Output the (x, y) coordinate of the center of the cell containing the given text.  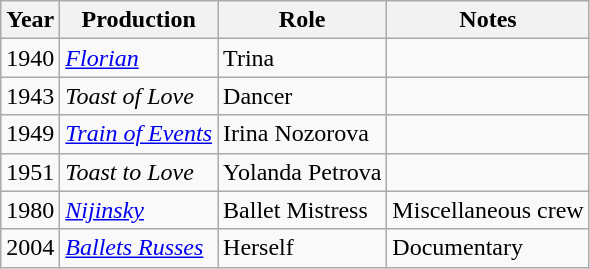
Herself (302, 248)
Train of Events (139, 134)
1940 (30, 58)
Role (302, 20)
1949 (30, 134)
Nijinsky (139, 210)
Notes (488, 20)
Toast to Love (139, 172)
Documentary (488, 248)
1980 (30, 210)
1943 (30, 96)
1951 (30, 172)
Dancer (302, 96)
Ballet Mistress (302, 210)
Year (30, 20)
Irina Nozorova (302, 134)
Florian (139, 58)
Miscellaneous crew (488, 210)
Production (139, 20)
2004 (30, 248)
Yolanda Petrova (302, 172)
Trina (302, 58)
Ballets Russes (139, 248)
Toast of Love (139, 96)
